Pinpoint the cell where the given text exists, returning its (X, Y) midpoint coordinate. 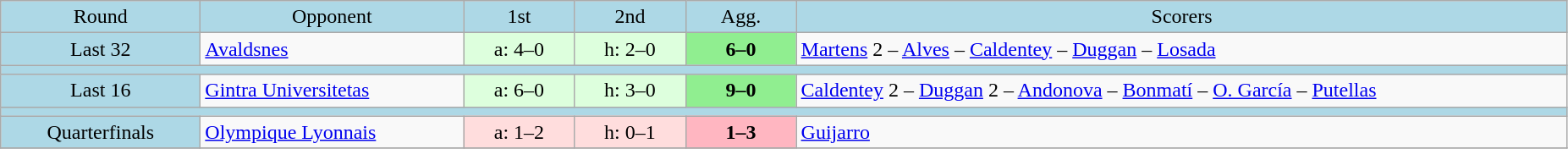
Last 32 (101, 49)
Opponent (332, 17)
2nd (630, 17)
1st (520, 17)
Martens 2 – Alves – Caldentey – Duggan – Losada (1181, 49)
a: 1–2 (520, 132)
Scorers (1181, 17)
Round (101, 17)
a: 6–0 (520, 91)
6–0 (741, 49)
Olympique Lyonnais (332, 132)
Last 16 (101, 91)
9–0 (741, 91)
Avaldsnes (332, 49)
1–3 (741, 132)
Quarterfinals (101, 132)
h: 2–0 (630, 49)
h: 3–0 (630, 91)
a: 4–0 (520, 49)
Gintra Universitetas (332, 91)
Agg. (741, 17)
Caldentey 2 – Duggan 2 – Andonova – Bonmatí – O. García – Putellas (1181, 91)
h: 0–1 (630, 132)
Guijarro (1181, 132)
